Output the [X, Y] coordinate of the center of the cell containing the given text.  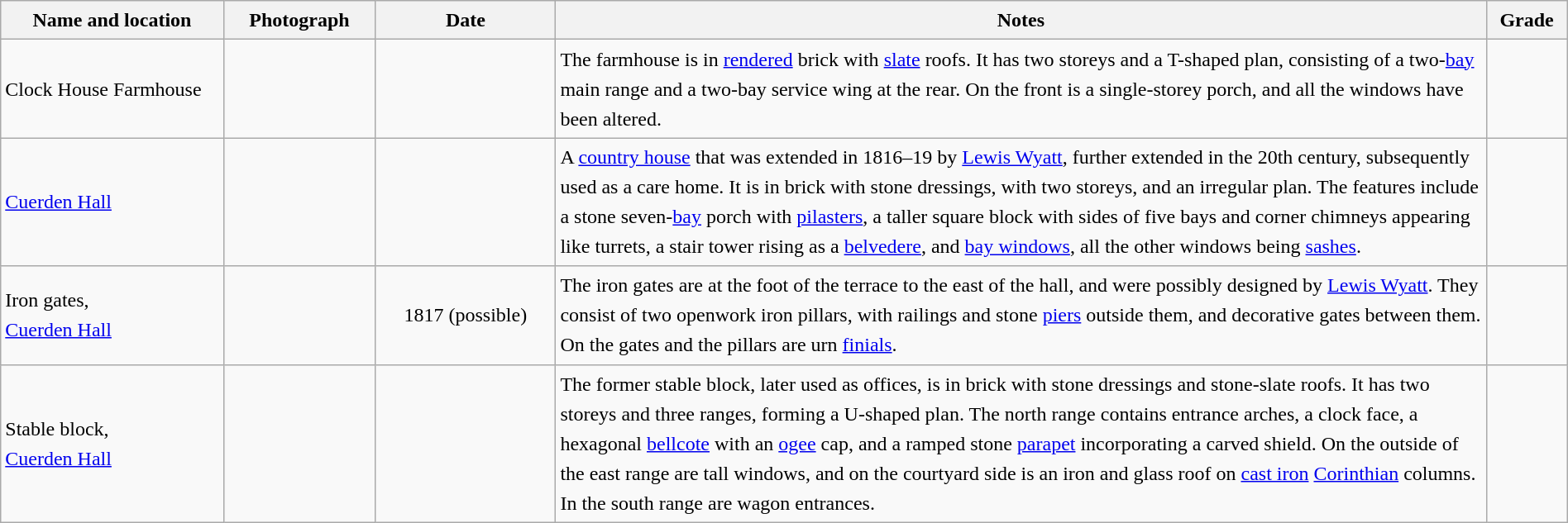
Date [466, 20]
Cuerden Hall [112, 202]
Name and location [112, 20]
Grade [1527, 20]
Photograph [299, 20]
Clock House Farmhouse [112, 89]
Stable block,Cuerden Hall [112, 443]
Notes [1021, 20]
1817 (possible) [466, 316]
Iron gates,Cuerden Hall [112, 316]
